Search for the cell housing the specified text and yield its (X, Y) center coordinate. 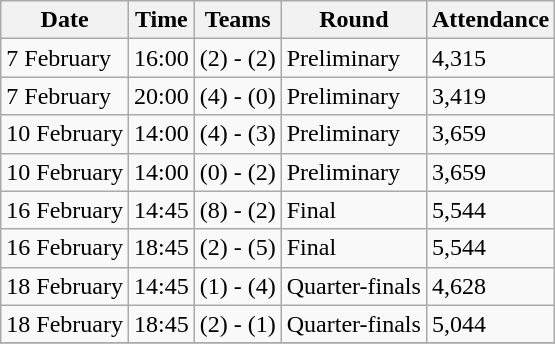
20:00 (161, 96)
(4) - (3) (238, 134)
Date (65, 20)
3,419 (490, 96)
(2) - (2) (238, 58)
4,315 (490, 58)
Round (354, 20)
(0) - (2) (238, 172)
Teams (238, 20)
Time (161, 20)
Attendance (490, 20)
4,628 (490, 286)
(2) - (1) (238, 324)
(2) - (5) (238, 248)
(1) - (4) (238, 286)
(8) - (2) (238, 210)
16:00 (161, 58)
5,044 (490, 324)
(4) - (0) (238, 96)
